Capture the cell that displays the provided text and extract its [x, y] central coordinate. 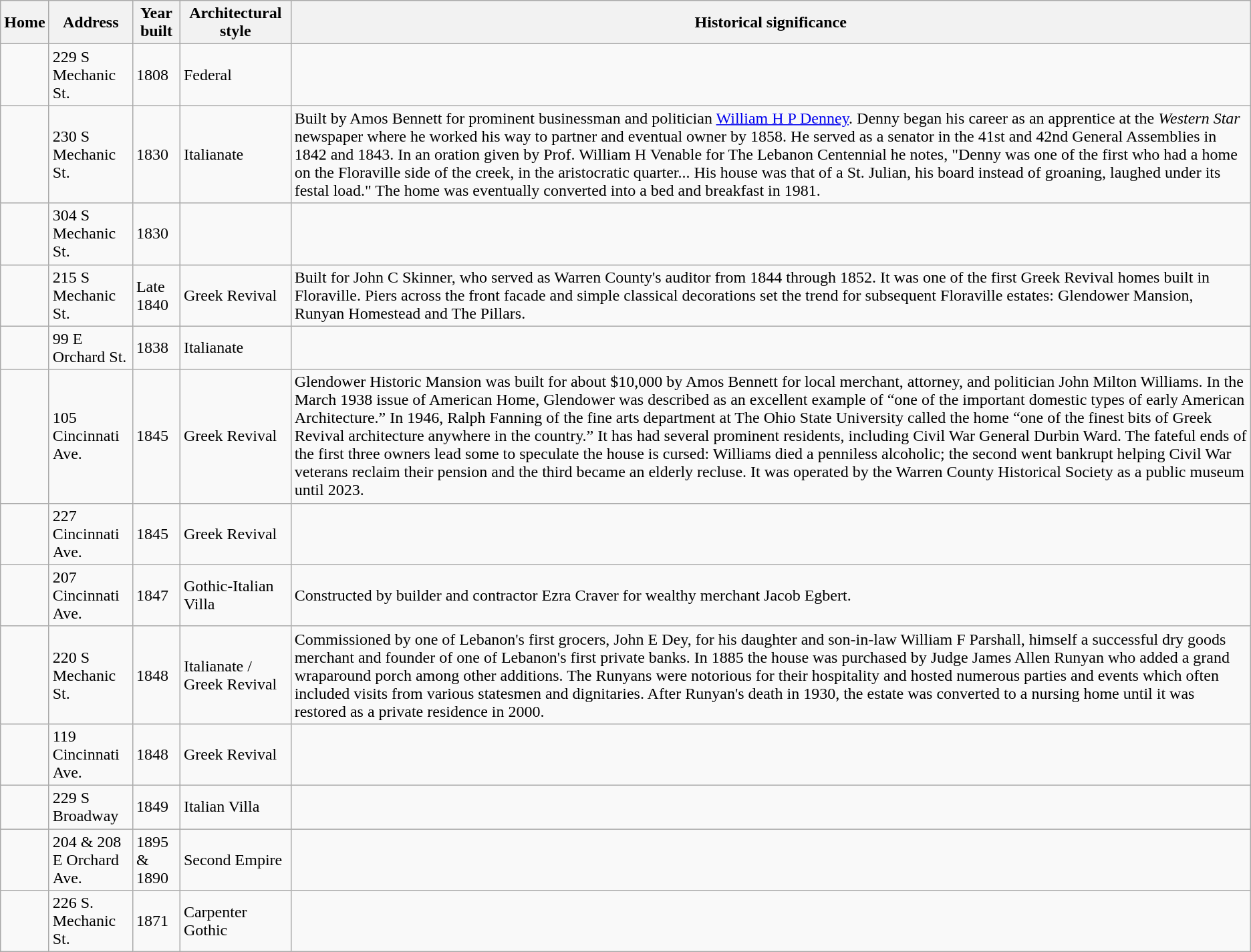
Gothic-Italian Villa [235, 595]
1871 [156, 921]
Carpenter Gothic [235, 921]
229 S Broadway [91, 807]
Italian Villa [235, 807]
230 S Mechanic St. [91, 154]
Address [91, 23]
Year built [156, 23]
204 & 208E Orchard Ave. [91, 859]
99 E Orchard St. [91, 347]
Second Empire [235, 859]
304 S Mechanic St. [91, 234]
Federal [235, 75]
105 Cincinnati Ave. [91, 436]
1847 [156, 595]
226 S. Mechanic St. [91, 921]
Home [25, 23]
Italianate / Greek Revival [235, 675]
1808 [156, 75]
229 S Mechanic St. [91, 75]
1838 [156, 347]
207 Cincinnati Ave. [91, 595]
227 Cincinnati Ave. [91, 534]
Architectural style [235, 23]
Constructed by builder and contractor Ezra Craver for wealthy merchant Jacob Egbert. [771, 595]
1849 [156, 807]
Late 1840 [156, 295]
119 Cincinnati Ave. [91, 754]
215 S Mechanic St. [91, 295]
220 S Mechanic St. [91, 675]
1895 & 1890 [156, 859]
Historical significance [771, 23]
